Return the [x, y] coordinate for the center point of the cell that contains the specified text.  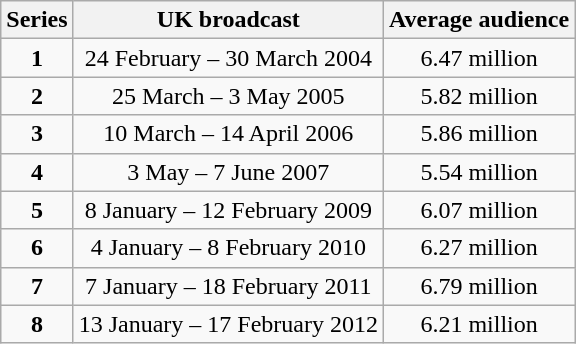
6.79 million [478, 286]
10 March – 14 April 2006 [228, 134]
7 January – 18 February 2011 [228, 286]
8 January – 12 February 2009 [228, 210]
6.47 million [478, 58]
13 January – 17 February 2012 [228, 324]
5.82 million [478, 96]
5.86 million [478, 134]
7 [37, 286]
Series [37, 20]
24 February – 30 March 2004 [228, 58]
3 May – 7 June 2007 [228, 172]
1 [37, 58]
Average audience [478, 20]
3 [37, 134]
2 [37, 96]
6 [37, 248]
6.27 million [478, 248]
8 [37, 324]
UK broadcast [228, 20]
5 [37, 210]
6.21 million [478, 324]
4 [37, 172]
5.54 million [478, 172]
25 March – 3 May 2005 [228, 96]
6.07 million [478, 210]
4 January – 8 February 2010 [228, 248]
